Extract the (x, y) coordinate from the center of the cell holding the provided text.  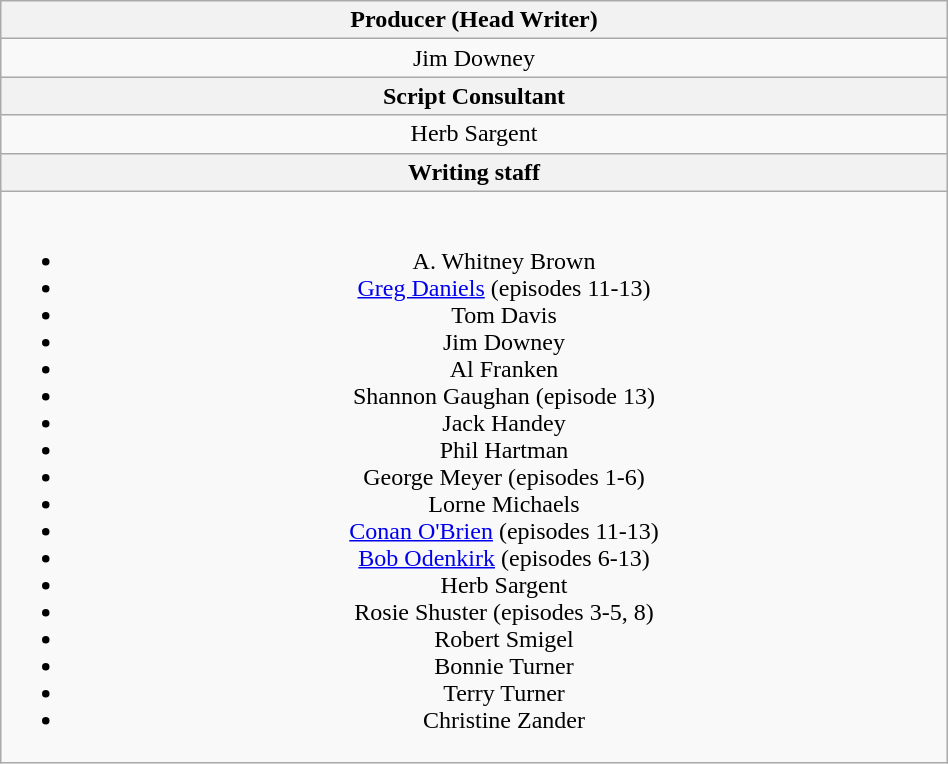
Herb Sargent (474, 134)
Writing staff (474, 172)
Jim Downey (474, 58)
Script Consultant (474, 96)
Producer (Head Writer) (474, 20)
